From the cell containing the given text, extract its center point as (X, Y) coordinate. 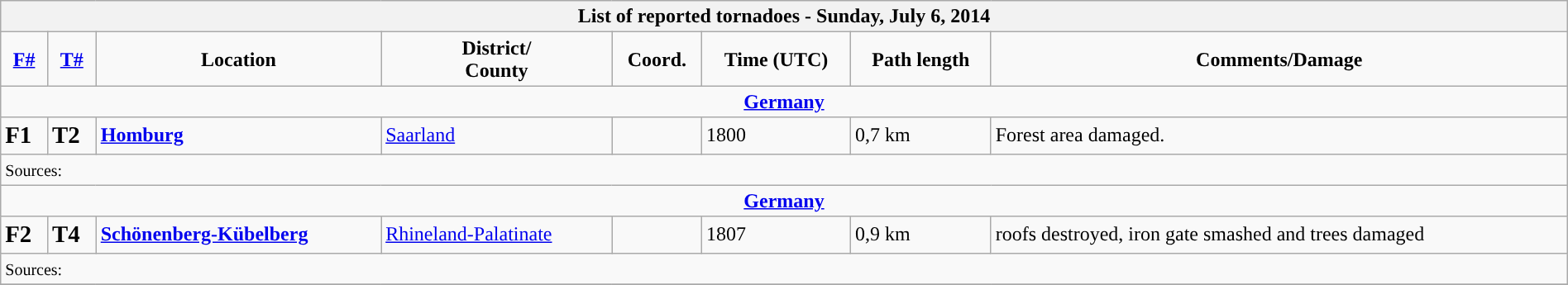
Schönenberg-Kübelberg (238, 235)
1800 (777, 135)
0,9 km (920, 235)
Forest area damaged. (1279, 135)
T2 (71, 135)
0,7 km (920, 135)
F2 (25, 235)
Homburg (238, 135)
T# (71, 59)
Coord. (657, 59)
Saarland (496, 135)
Comments/Damage (1279, 59)
Rhineland-Palatinate (496, 235)
Path length (920, 59)
District/County (496, 59)
F1 (25, 135)
1807 (777, 235)
F# (25, 59)
List of reported tornadoes - Sunday, July 6, 2014 (784, 17)
roofs destroyed, iron gate smashed and trees damaged (1279, 235)
Time (UTC) (777, 59)
Location (238, 59)
T4 (71, 235)
